Return [X, Y] of the center of cell containing provided text 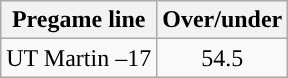
UT Martin –17 [79, 58]
Pregame line [79, 20]
54.5 [222, 58]
Over/under [222, 20]
